Detect which cell encompasses the target text, then output its [X, Y] center coordinate. 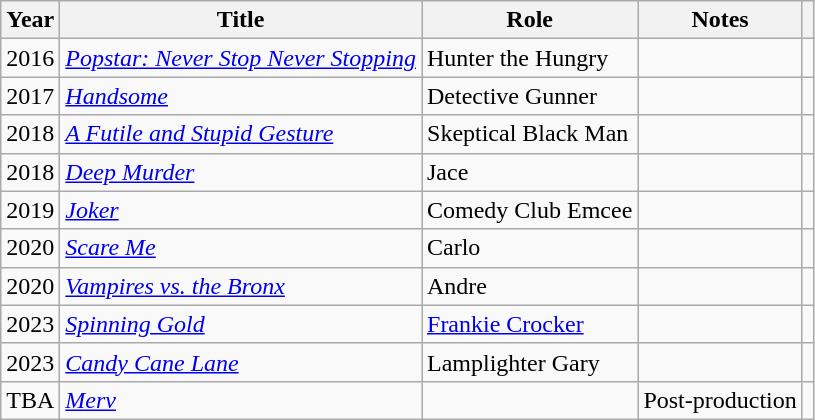
Notes [720, 20]
Spinning Gold [241, 324]
Jace [530, 172]
Candy Cane Lane [241, 362]
2019 [30, 210]
Post-production [720, 400]
2017 [30, 96]
Frankie Crocker [530, 324]
Scare Me [241, 248]
Handsome [241, 96]
Carlo [530, 248]
Joker [241, 210]
Skeptical Black Man [530, 134]
Vampires vs. the Bronx [241, 286]
Comedy Club Emcee [530, 210]
Deep Murder [241, 172]
Lamplighter Gary [530, 362]
Andre [530, 286]
Year [30, 20]
Detective Gunner [530, 96]
A Futile and Stupid Gesture [241, 134]
Title [241, 20]
Hunter the Hungry [530, 58]
TBA [30, 400]
Popstar: Never Stop Never Stopping [241, 58]
2016 [30, 58]
Merv [241, 400]
Role [530, 20]
